Return the (X, Y) coordinate for the center point of the cell that contains the specified text.  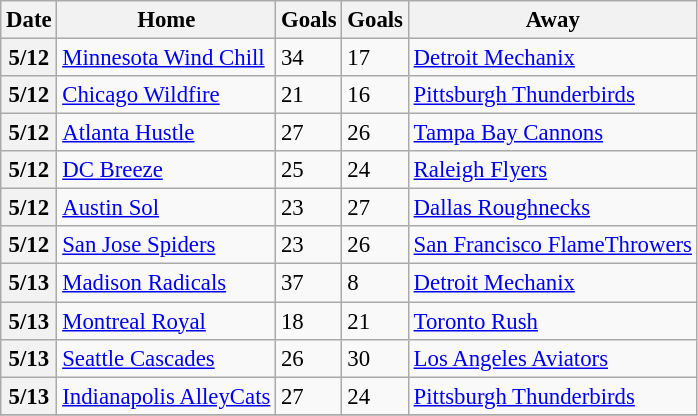
Atlanta Hustle (166, 133)
Away (552, 20)
34 (309, 58)
San Jose Spiders (166, 245)
8 (375, 283)
Toronto Rush (552, 321)
30 (375, 358)
Dallas Roughnecks (552, 208)
Los Angeles Aviators (552, 358)
16 (375, 95)
18 (309, 321)
Montreal Royal (166, 321)
Seattle Cascades (166, 358)
25 (309, 170)
Chicago Wildfire (166, 95)
Indianapolis AlleyCats (166, 396)
Date (29, 20)
Austin Sol (166, 208)
37 (309, 283)
Madison Radicals (166, 283)
17 (375, 58)
San Francisco FlameThrowers (552, 245)
Minnesota Wind Chill (166, 58)
Tampa Bay Cannons (552, 133)
Raleigh Flyers (552, 170)
Home (166, 20)
DC Breeze (166, 170)
